Return the [X, Y] coordinate for the center point of the cell that contains the specified text.  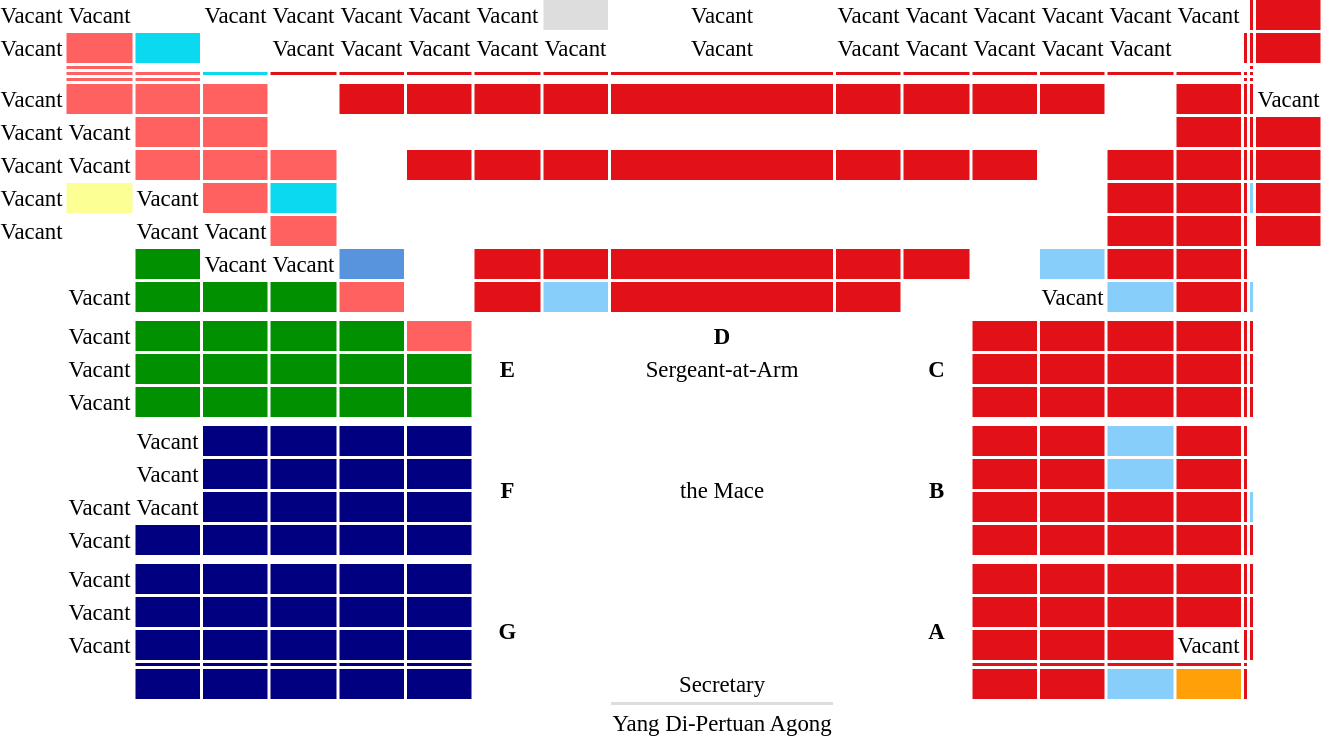
G [508, 632]
Secretary [722, 684]
B [936, 490]
Sergeant-at-Arm [722, 369]
D [722, 336]
E [508, 369]
A [936, 632]
F [508, 490]
C [936, 369]
the Mace [722, 490]
